Capture the cell that displays the provided text and extract its (x, y) central coordinate. 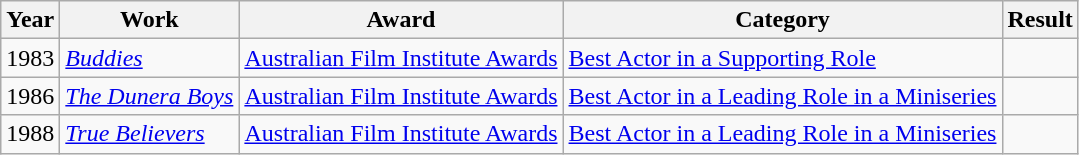
Category (782, 20)
Best Actor in a Supporting Role (782, 58)
Result (1040, 20)
1986 (30, 96)
True Believers (150, 134)
1983 (30, 58)
Year (30, 20)
Award (401, 20)
Work (150, 20)
Buddies (150, 58)
The Dunera Boys (150, 96)
1988 (30, 134)
